From the cell containing the given text, extract its center point as (x, y) coordinate. 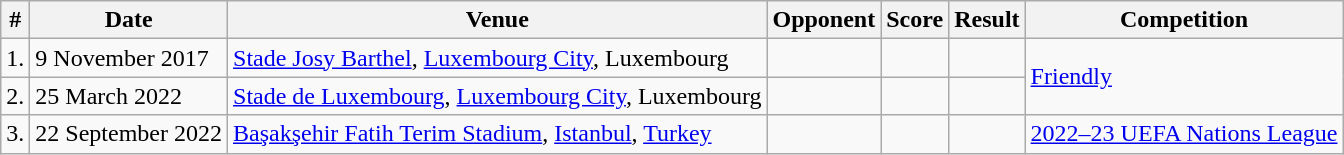
# (16, 20)
9 November 2017 (129, 58)
Score (915, 20)
Competition (1184, 20)
3. (16, 134)
2022–23 UEFA Nations League (1184, 134)
Stade Josy Barthel, Luxembourg City, Luxembourg (498, 58)
1. (16, 58)
Stade de Luxembourg, Luxembourg City, Luxembourg (498, 96)
2. (16, 96)
22 September 2022 (129, 134)
Venue (498, 20)
Opponent (824, 20)
Result (987, 20)
Date (129, 20)
Başakşehir Fatih Terim Stadium, Istanbul, Turkey (498, 134)
Friendly (1184, 77)
25 March 2022 (129, 96)
